Extract the [x, y] coordinate from the center of the cell holding the provided text.  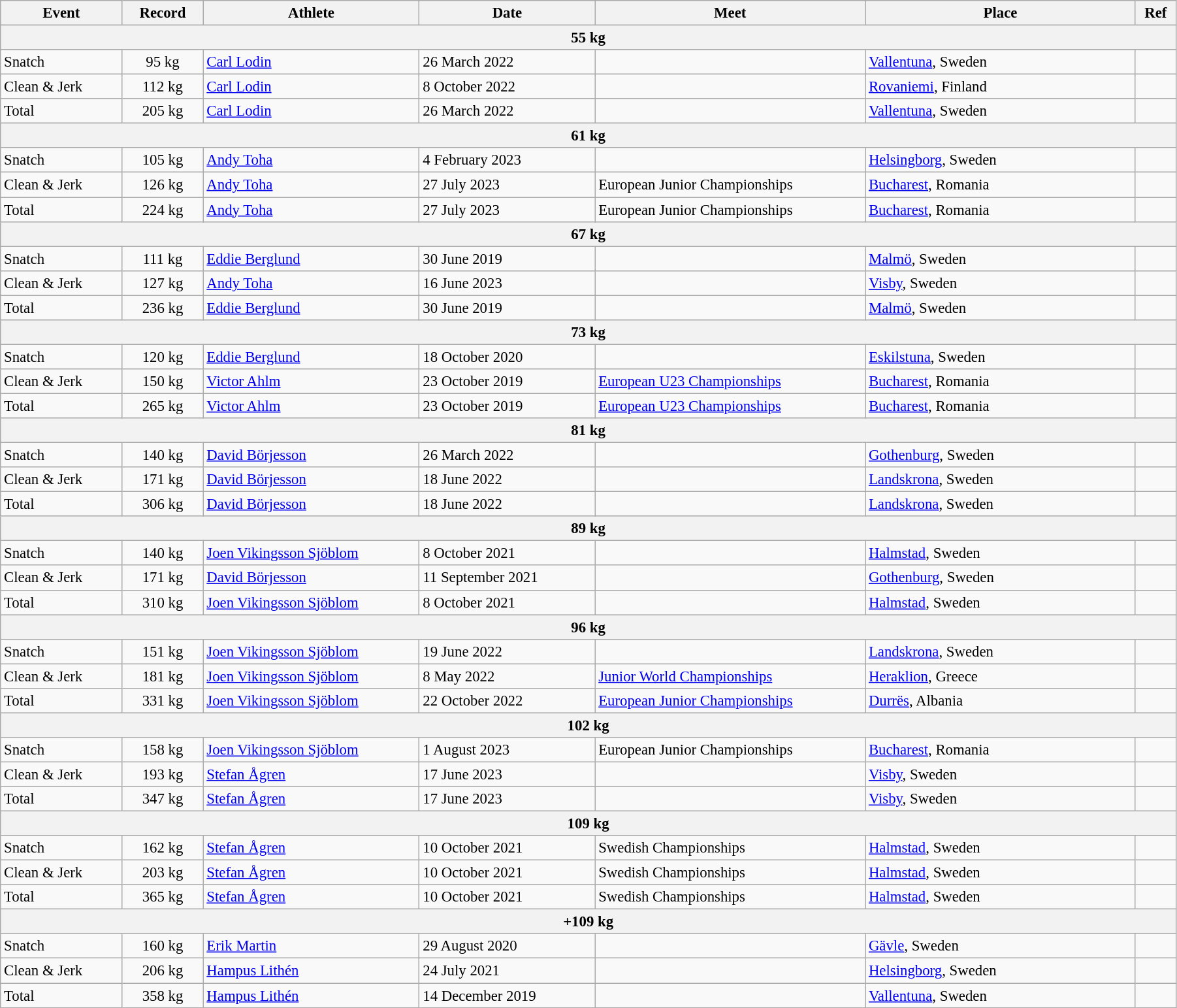
1 August 2023 [507, 750]
162 kg [163, 848]
81 kg [588, 431]
206 kg [163, 971]
Junior World Championships [730, 676]
Heraklion, Greece [1001, 676]
102 kg [588, 725]
16 June 2023 [507, 283]
Date [507, 13]
29 August 2020 [507, 947]
224 kg [163, 210]
Event [61, 13]
127 kg [163, 283]
73 kg [588, 333]
310 kg [163, 602]
265 kg [163, 406]
236 kg [163, 308]
151 kg [163, 651]
126 kg [163, 185]
67 kg [588, 234]
95 kg [163, 62]
150 kg [163, 382]
205 kg [163, 111]
158 kg [163, 750]
89 kg [588, 528]
109 kg [588, 824]
Meet [730, 13]
112 kg [163, 87]
105 kg [163, 160]
203 kg [163, 873]
14 December 2019 [507, 996]
22 October 2022 [507, 701]
55 kg [588, 38]
Athlete [311, 13]
Place [1001, 13]
331 kg [163, 701]
4 February 2023 [507, 160]
19 June 2022 [507, 651]
Rovaniemi, Finland [1001, 87]
Durrës, Albania [1001, 701]
+109 kg [588, 922]
96 kg [588, 627]
111 kg [163, 259]
Ref [1155, 13]
18 October 2020 [507, 357]
11 September 2021 [507, 578]
Eskilstuna, Sweden [1001, 357]
306 kg [163, 504]
Record [163, 13]
365 kg [163, 897]
358 kg [163, 996]
160 kg [163, 947]
193 kg [163, 774]
Gävle, Sweden [1001, 947]
120 kg [163, 357]
8 October 2022 [507, 87]
8 May 2022 [507, 676]
347 kg [163, 799]
Erik Martin [311, 947]
61 kg [588, 136]
24 July 2021 [507, 971]
181 kg [163, 676]
